Determine the (X, Y) coordinate at the center of the cell enclosing the given text.  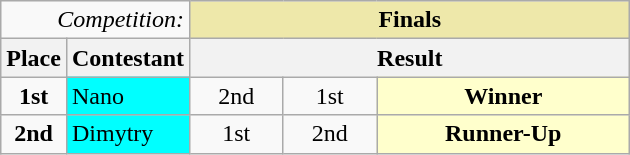
Competition: (96, 20)
Place (34, 58)
Contestant (128, 58)
Dimytry (128, 134)
Finals (410, 20)
Runner-Up (504, 134)
Nano (128, 96)
Winner (504, 96)
Result (410, 58)
